Extract the (X, Y) coordinate from the center of the cell holding the provided text.  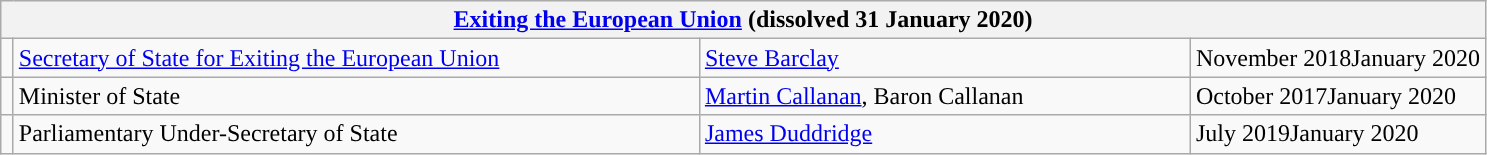
Exiting the European Union (dissolved 31 January 2020) (744, 20)
Martin Callanan, Baron Callanan (944, 96)
Steve Barclay (944, 58)
Parliamentary Under-Secretary of State (356, 134)
Minister of State (356, 96)
Secretary of State for Exiting the European Union (356, 58)
November 2018January 2020 (1338, 58)
July 2019January 2020 (1338, 134)
October 2017January 2020 (1338, 96)
James Duddridge (944, 134)
